For the text-containing cell, return its midpoint in [X, Y] coordinate format. 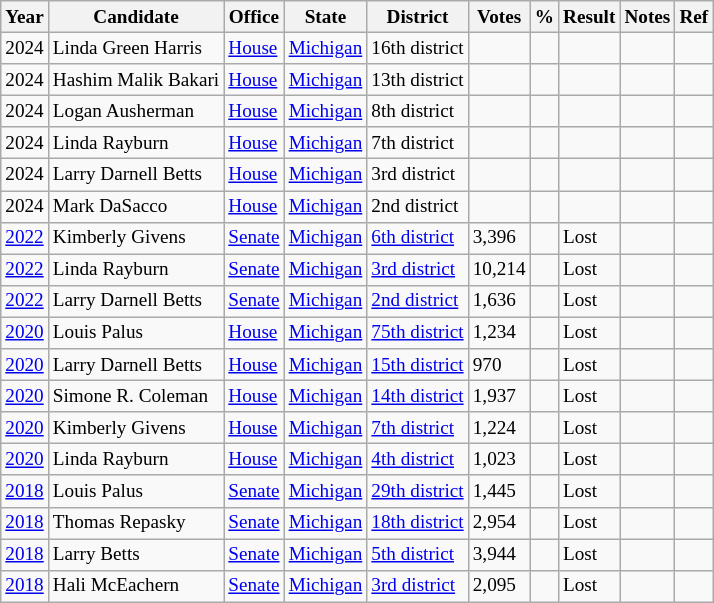
2,954 [499, 523]
75th district [418, 333]
Larry Betts [136, 554]
10,214 [499, 270]
16th district [418, 48]
1,224 [499, 428]
Linda Green Harris [136, 48]
3,944 [499, 554]
Year [25, 17]
970 [499, 365]
Office [254, 17]
Result [588, 17]
2,095 [499, 586]
Simone R. Coleman [136, 396]
6th district [418, 238]
1,445 [499, 491]
8th district [418, 111]
Mark DaSacco [136, 206]
29th district [418, 491]
15th district [418, 365]
1,636 [499, 301]
1,937 [499, 396]
Logan Ausherman [136, 111]
1,023 [499, 460]
14th district [418, 396]
Votes [499, 17]
3,396 [499, 238]
Hali McEachern [136, 586]
State [326, 17]
% [544, 17]
13th district [418, 80]
District [418, 17]
Candidate [136, 17]
1,234 [499, 333]
5th district [418, 554]
Notes [648, 17]
Hashim Malik Bakari [136, 80]
Thomas Repasky [136, 523]
18th district [418, 523]
Ref [694, 17]
4th district [418, 460]
